Search for the cell housing the specified text and yield its [x, y] center coordinate. 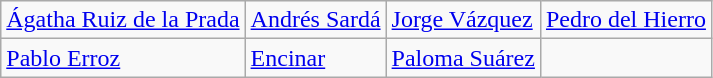
Encinar [316, 58]
Andrés Sardá [316, 20]
Pedro del Hierro [626, 20]
Pablo Erroz [123, 58]
Jorge Vázquez [463, 20]
Ágatha Ruiz de la Prada [123, 20]
Paloma Suárez [463, 58]
